Pinpoint the cell where the given text exists, returning its (x, y) midpoint coordinate. 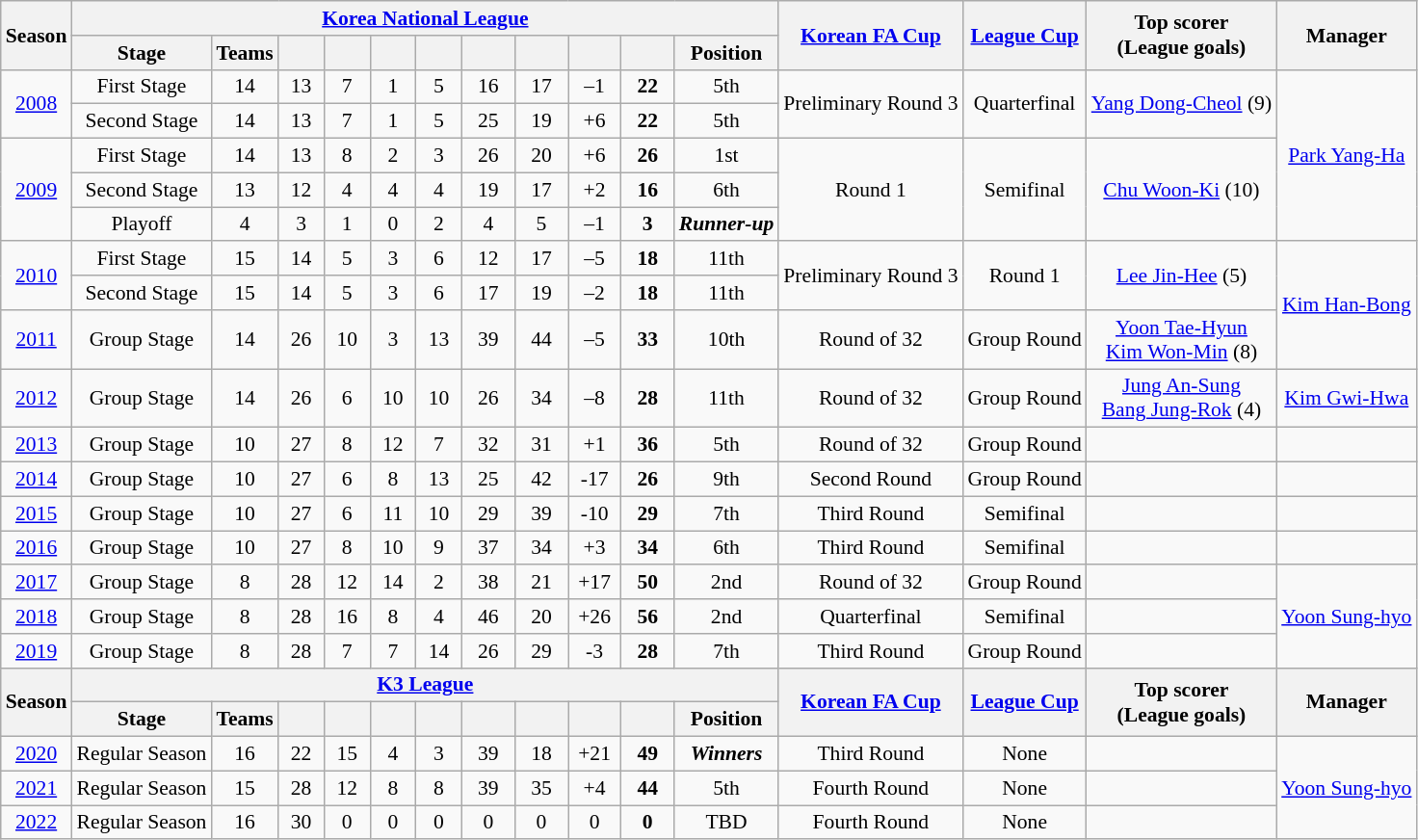
+3 (595, 548)
2014 (37, 480)
9th (726, 480)
11 (393, 513)
Second Round (871, 480)
33 (647, 339)
-3 (595, 651)
2018 (37, 617)
2015 (37, 513)
2008 (37, 104)
Yang Dong-Cheol (9) (1181, 104)
30 (302, 823)
2009 (37, 191)
9 (439, 548)
49 (647, 754)
2022 (37, 823)
-17 (595, 480)
+26 (595, 617)
Korea National League (425, 18)
56 (647, 617)
Yoon Tae-Hyun Kim Won-Min (8) (1181, 339)
35 (541, 788)
46 (487, 617)
Jung An-Sung Bang Jung-Rok (4) (1181, 399)
Park Yang-Ha (1347, 155)
+17 (595, 583)
37 (487, 548)
TBD (726, 823)
2020 (37, 754)
–2 (595, 293)
21 (541, 583)
Kim Han-Bong (1347, 305)
Chu Woon-Ki (10) (1181, 191)
–8 (595, 399)
2021 (37, 788)
+4 (595, 788)
2016 (37, 548)
Runner-up (726, 224)
+21 (595, 754)
2019 (37, 651)
Playoff (141, 224)
38 (487, 583)
2012 (37, 399)
Winners (726, 754)
+2 (595, 190)
36 (647, 445)
Kim Gwi-Hwa (1347, 399)
42 (541, 480)
1st (726, 156)
50 (647, 583)
2013 (37, 445)
10th (726, 339)
Lee Jin-Hee (5) (1181, 276)
+1 (595, 445)
2011 (37, 339)
2010 (37, 276)
-10 (595, 513)
2017 (37, 583)
32 (487, 445)
31 (541, 445)
K3 League (425, 685)
